From the cell containing the given text, extract its center point as [x, y] coordinate. 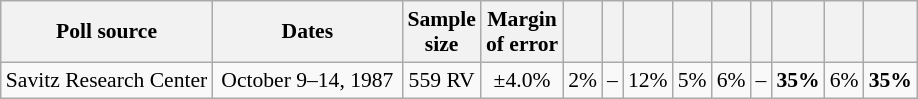
October 9–14, 1987 [307, 80]
12% [648, 80]
Savitz Research Center [107, 80]
Dates [307, 32]
±4.0% [522, 80]
559 RV [441, 80]
5% [692, 80]
Samplesize [441, 32]
Marginof error [522, 32]
2% [582, 80]
Poll source [107, 32]
